Search for the cell housing the specified text and yield its [X, Y] center coordinate. 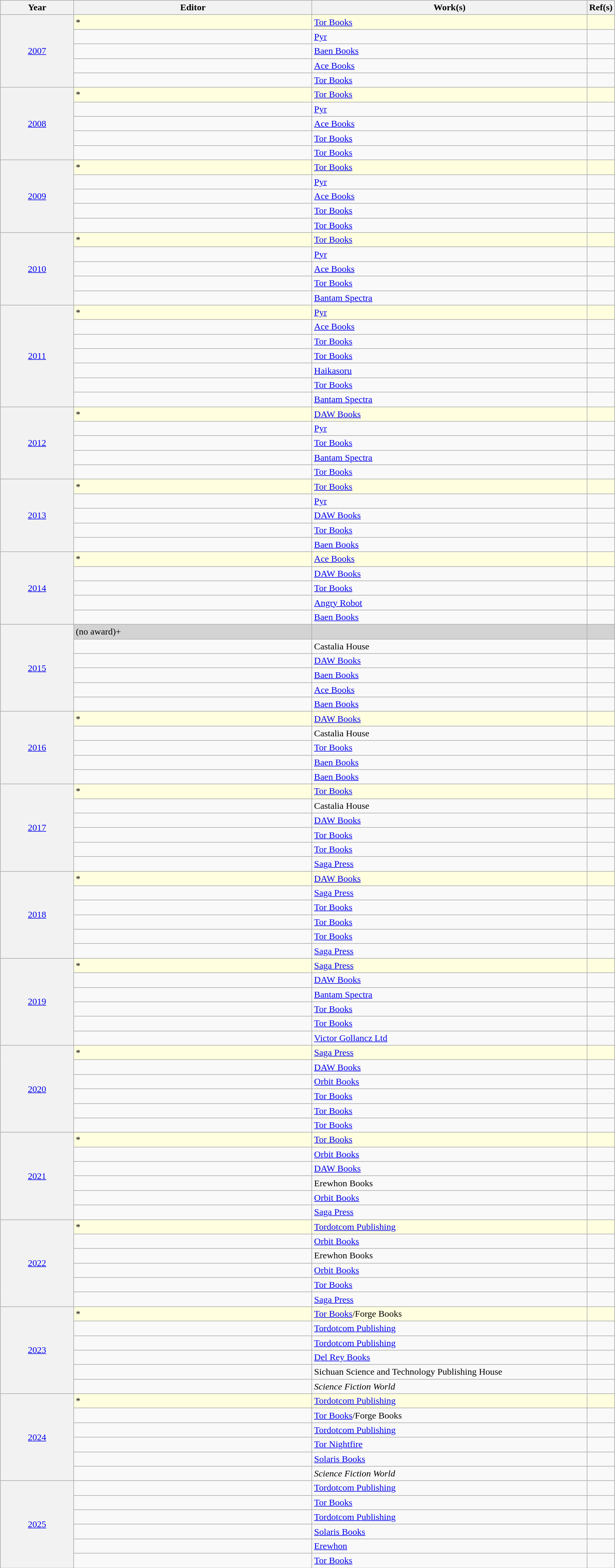
Tor Nightfire [449, 1444]
Sichuan Science and Technology Publishing House [449, 1372]
Editor [193, 8]
2011 [37, 356]
Ref(s) [601, 8]
(no award)+ [193, 631]
2009 [37, 196]
2020 [37, 1089]
2023 [37, 1350]
2024 [37, 1437]
2013 [37, 516]
2022 [37, 1263]
Work(s) [449, 8]
Haikasoru [449, 370]
2015 [37, 668]
Del Rey Books [449, 1358]
2012 [37, 443]
2014 [37, 588]
Victor Gollancz Ltd [449, 1038]
Year [37, 8]
2007 [37, 51]
2016 [37, 748]
2010 [37, 269]
Erewhon [449, 1546]
Angry Robot [449, 602]
2017 [37, 827]
2025 [37, 1524]
2019 [37, 1002]
2008 [37, 124]
2018 [37, 914]
2021 [37, 1176]
